From the cell containing the given text, extract its center point as [x, y] coordinate. 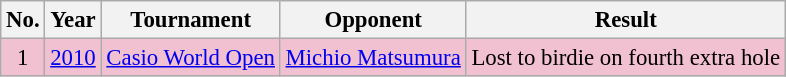
Year [73, 20]
Casio World Open [190, 58]
Opponent [373, 20]
2010 [73, 58]
No. [23, 20]
Michio Matsumura [373, 58]
Result [626, 20]
Lost to birdie on fourth extra hole [626, 58]
1 [23, 58]
Tournament [190, 20]
